For the text-containing cell, return its midpoint in [X, Y] coordinate format. 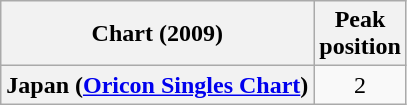
2 [360, 85]
Peak position [360, 34]
Chart (2009) [158, 34]
Japan (Oricon Singles Chart) [158, 85]
